Pinpoint the cell where the given text exists, returning its [X, Y] midpoint coordinate. 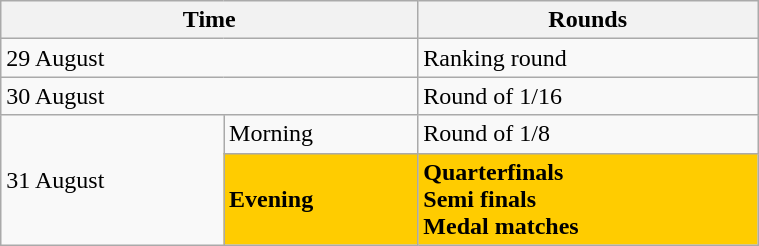
31 August [112, 180]
Time [210, 20]
Rounds [588, 20]
30 August [210, 96]
29 August [210, 58]
Round of 1/8 [588, 134]
Ranking round [588, 58]
Round of 1/16 [588, 96]
Evening [321, 199]
QuarterfinalsSemi finalsMedal matches [588, 199]
Morning [321, 134]
